Find where the given text appears and provide that cell's center as [x, y] coordinate. 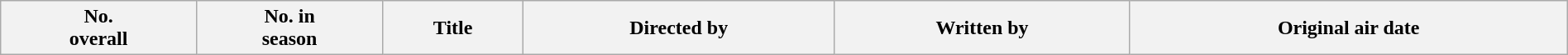
Title [453, 28]
No. inseason [289, 28]
Directed by [678, 28]
No.overall [99, 28]
Original air date [1348, 28]
Written by [982, 28]
